Search for the cell housing the specified text and yield its (X, Y) center coordinate. 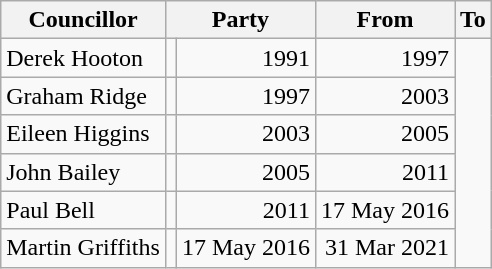
31 Mar 2021 (384, 248)
Party (240, 20)
Graham Ridge (84, 96)
John Bailey (84, 172)
Councillor (84, 20)
From (384, 20)
To (474, 20)
Paul Bell (84, 210)
Derek Hooton (84, 58)
Eileen Higgins (84, 134)
1991 (246, 58)
Martin Griffiths (84, 248)
